Determine the (X, Y) coordinate at the center of the cell enclosing the given text.  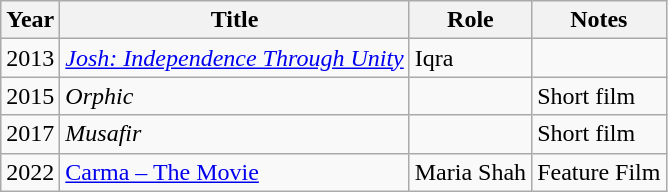
Musafir (234, 134)
2013 (30, 58)
Maria Shah (470, 172)
Carma – The Movie (234, 172)
Feature Film (599, 172)
2022 (30, 172)
Josh: Independence Through Unity (234, 58)
Notes (599, 20)
Iqra (470, 58)
Role (470, 20)
2017 (30, 134)
Orphic (234, 96)
2015 (30, 96)
Title (234, 20)
Year (30, 20)
